Return the [X, Y] coordinate for the center point of the cell that contains the specified text.  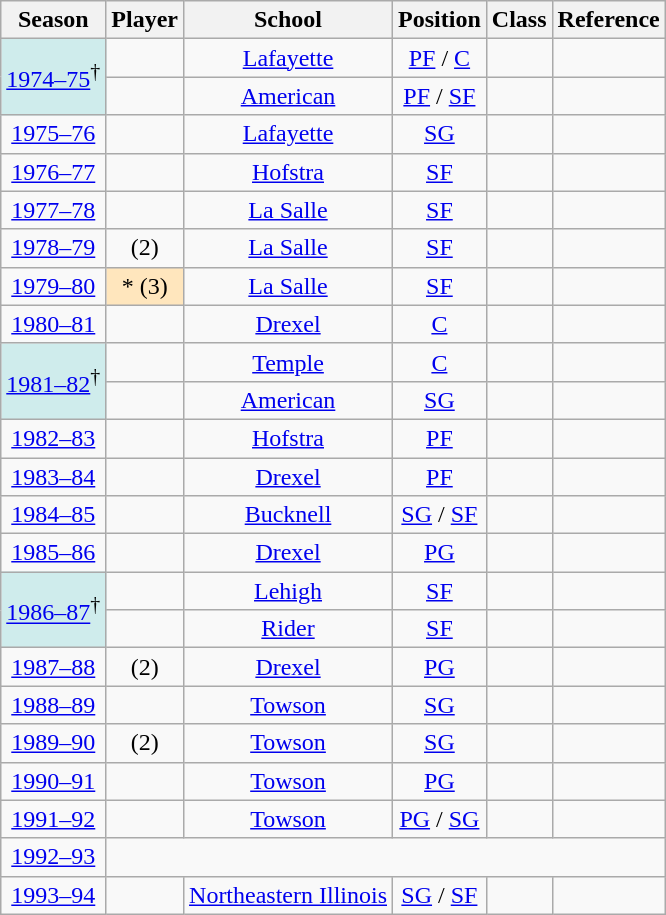
1979–80 [54, 286]
Position [440, 20]
Northeastern Illinois [288, 895]
1985–86 [54, 553]
1989–90 [54, 743]
1988–89 [54, 705]
1974–75† [54, 77]
1981–82† [54, 381]
PG / SG [440, 819]
Bucknell [288, 515]
Player [145, 20]
1990–91 [54, 781]
Reference [608, 20]
Rider [288, 629]
1978–79 [54, 248]
1991–92 [54, 819]
1986–87† [54, 610]
Lehigh [288, 591]
1975–76 [54, 134]
PF / SF [440, 96]
1976–77 [54, 172]
1992–93 [54, 857]
Season [54, 20]
1980–81 [54, 324]
1977–78 [54, 210]
1993–94 [54, 895]
Class [519, 20]
PF / C [440, 58]
School [288, 20]
1987–88 [54, 667]
1983–84 [54, 477]
Temple [288, 362]
1982–83 [54, 438]
* (3) [145, 286]
1984–85 [54, 515]
